Identify which cell holds the provided text, then report its [X, Y] central coordinate. 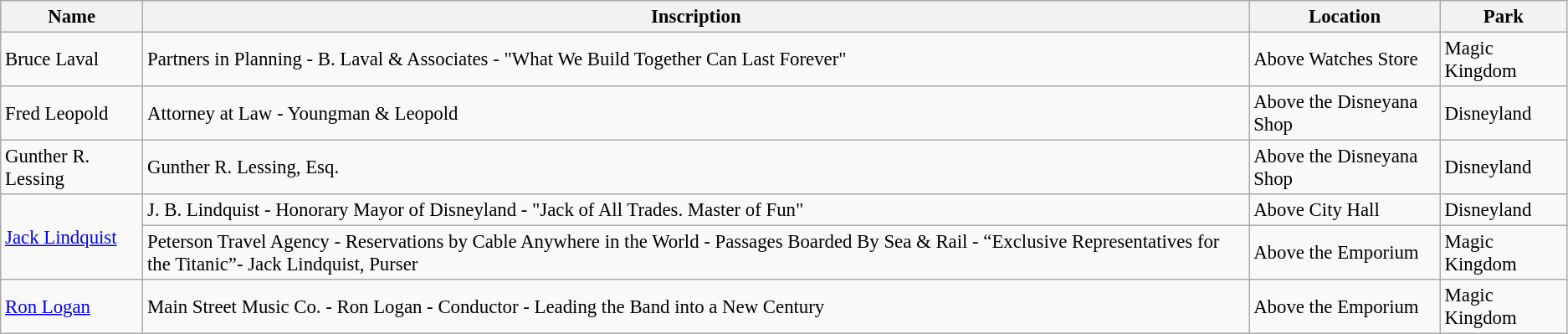
Above Watches Store [1345, 60]
Location [1345, 17]
Ron Logan [72, 306]
Fred Leopold [72, 114]
Attorney at Law - Youngman & Leopold [696, 114]
Gunther R. Lessing [72, 167]
Park [1503, 17]
Name [72, 17]
Bruce Laval [72, 60]
Jack Lindquist [72, 237]
J. B. Lindquist - Honorary Mayor of Disneyland - "Jack of All Trades. Master of Fun" [696, 210]
Partners in Planning - B. Laval & Associates - "What We Build Together Can Last Forever" [696, 60]
Gunther R. Lessing, Esq. [696, 167]
Above City Hall [1345, 210]
Main Street Music Co. - Ron Logan - Conductor - Leading the Band into a New Century [696, 306]
Inscription [696, 17]
